Identify which cell holds the provided text, then report its [X, Y] central coordinate. 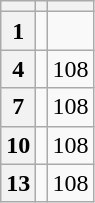
4 [18, 69]
7 [18, 107]
10 [18, 145]
1 [18, 31]
13 [18, 183]
